Extract the [x, y] coordinate from the center of the cell holding the provided text.  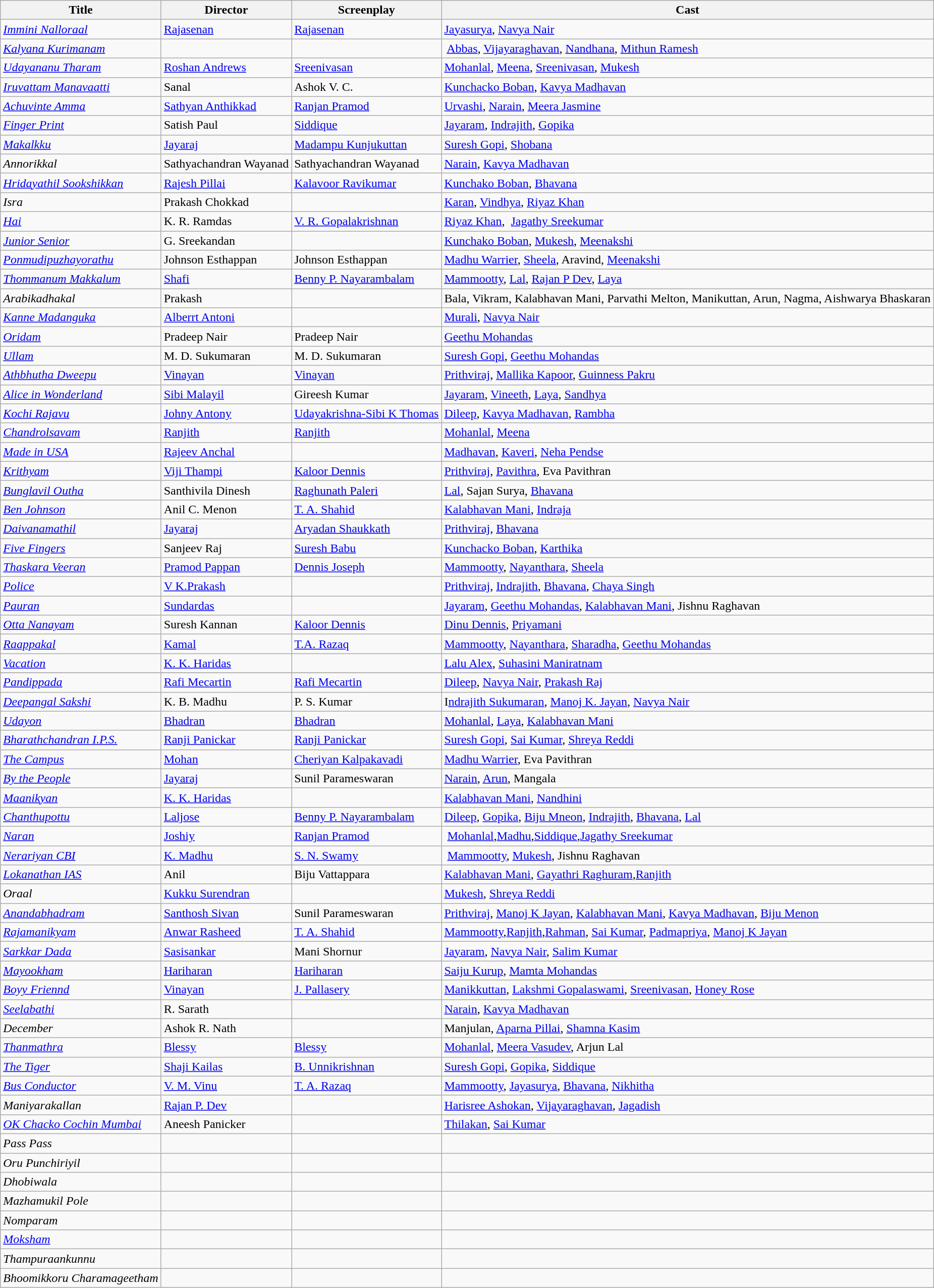
Lokanathan IAS [81, 875]
V K.Prakash [226, 586]
Kalabhavan Mani, Nandhini [687, 797]
Johny Antony [226, 413]
The Campus [81, 759]
Sanal [226, 87]
Mani Shornur [366, 951]
Nomparam [81, 1220]
Dileep, Kavya Madhavan, Rambha [687, 413]
Oraal [81, 894]
Prakash [226, 298]
Mammootty, Jayasurya, Bhavana, Nikhitha [687, 1086]
Jayaram, Vineeth, Laya, Sandhya [687, 394]
Pramod Pappan [226, 567]
Thaskara Veeran [81, 567]
Abbas, Vijayaraghavan, Nandhana, Mithun Ramesh [687, 48]
Lal, Sajan Surya, Bhavana [687, 490]
J. Pallasery [366, 990]
Ashok V. C. [366, 87]
Kalabhavan Mani, Gayathri Raghuram,Ranjith [687, 875]
Oru Punchiriyil [81, 1162]
Mayookham [81, 971]
Mohanlal,Madhu,Siddique,Jagathy Sreekumar [687, 836]
Suresh Gopi, Shobana [687, 144]
Udayakrishna-Sibi K Thomas [366, 413]
Thampuraankunnu [81, 1259]
Udayon [81, 721]
Cheriyan Kalpakavadi [366, 759]
Maanikyan [81, 797]
Anil C. Menon [226, 509]
Prithviraj, Indrajith, Bhavana, Chaya Singh [687, 586]
Ben Johnson [81, 509]
Dennis Joseph [366, 567]
Urvashi, Narain, Meera Jasmine [687, 106]
Jayaram, Geethu Mohandas, Kalabhavan Mani, Jishnu Raghavan [687, 606]
Rajan P. Dev [226, 1105]
Joshiy [226, 836]
Iruvattam Manavaatti [81, 87]
Maniyarakallan [81, 1105]
Udayananu Tharam [81, 68]
Thommanum Makkalum [81, 279]
Lalu Alex, Suhasini Maniratnam [687, 663]
Santhivila Dinesh [226, 490]
Junior Senior [81, 241]
Seelabathi [81, 1009]
Sibi Malayil [226, 394]
Makalkku [81, 144]
Ashok R. Nath [226, 1028]
Madhavan, Kaveri, Neha Pendse [687, 452]
Dileep, Gopika, Biju Mneon, Indrajith, Bhavana, Lal [687, 817]
Mammootty,Ranjith,Rahman, Sai Kumar, Padmapriya, Manoj K Jayan [687, 932]
The Tiger [81, 1066]
Suresh Kannan [226, 625]
Vacation [81, 663]
Suresh Gopi, Sai Kumar, Shreya Reddi [687, 740]
Raghunath Paleri [366, 490]
Madhu Warrier, Sheela, Aravind, Meenakshi [687, 260]
Screenplay [366, 10]
Naran [81, 836]
Prithviraj, Pavithra, Eva Pavithran [687, 471]
Bus Conductor [81, 1086]
Kukku Surendran [226, 894]
Rajeev Anchal [226, 452]
By the People [81, 778]
G. Sreekandan [226, 241]
Kunchako Boban, Mukesh, Meenakshi [687, 241]
B. Unnikrishnan [366, 1066]
Achuvinte Amma [81, 106]
V. M. Vinu [226, 1086]
Otta Nanayam [81, 625]
Kamal [226, 644]
Geethu Mohandas [687, 337]
Aneesh Panicker [226, 1124]
Sreenivasan [366, 68]
K. B. Madhu [226, 702]
Kalabhavan Mani, Indraja [687, 509]
Mammootty, Lal, Rajan P Dev, Laya [687, 279]
Manjulan, Aparna Pillai, Shamna Kasim [687, 1028]
Karan, Vindhya, Riyaz Khan [687, 202]
Viji Thampi [226, 471]
Pass Pass [81, 1143]
Sanjeev Raj [226, 548]
Sarkkar Dada [81, 951]
Five Fingers [81, 548]
Mohan [226, 759]
Laljose [226, 817]
Hai [81, 221]
Athbhutha Dweepu [81, 375]
Deepangal Sakshi [81, 702]
Chandrolsavam [81, 433]
Mohanlal, Meena [687, 433]
Alice in Wonderland [81, 394]
Shaji Kailas [226, 1066]
Dhobiwala [81, 1182]
Kunchako Boban, Bhavana [687, 183]
Chanthupottu [81, 817]
Cast [687, 10]
Jayasurya, Navya Nair [687, 29]
Thanmathra [81, 1047]
Rajesh Pillai [226, 183]
Mohanlal, Laya, Kalabhavan Mani [687, 721]
Nerariyan CBI [81, 855]
R. Sarath [226, 1009]
Arabikadhakal [81, 298]
Kalavoor Ravikumar [366, 183]
Oridam [81, 337]
Dileep, Navya Nair, Prakash Raj [687, 682]
Jayaram, Navya Nair, Salim Kumar [687, 951]
Title [81, 10]
K. Madhu [226, 855]
Prakash Chokkad [226, 202]
Alberrt Antoni [226, 317]
Bhoomikkoru Charamageetham [81, 1278]
Satish Paul [226, 125]
Mammootty, Nayanthara, Sharadha, Geethu Mohandas [687, 644]
Moksham [81, 1240]
Thilakan, Sai Kumar [687, 1124]
V. R. Gopalakrishnan [366, 221]
Kanne Madanguka [81, 317]
Hridayathil Sookshikkan [81, 183]
Mukesh, Shreya Reddi [687, 894]
Shafi [226, 279]
Jayaram, Indrajith, Gopika [687, 125]
Mammootty, Mukesh, Jishnu Raghavan [687, 855]
Suresh Gopi, Geethu Mohandas [687, 356]
Mohanlal, Meena, Sreenivasan, Mukesh [687, 68]
Roshan Andrews [226, 68]
Suresh Babu [366, 548]
S. N. Swamy [366, 855]
Immini Nalloraal [81, 29]
December [81, 1028]
Biju Vattappara [366, 875]
Madampu Kunjukuttan [366, 144]
Dinu Dennis, Priyamani [687, 625]
Made in USA [81, 452]
Rajamanikyam [81, 932]
Santhosh Sivan [226, 913]
Police [81, 586]
Sundardas [226, 606]
Mohanlal, Meera Vasudev, Arjun Lal [687, 1047]
Aryadan Shaukkath [366, 528]
Boyy Friennd [81, 990]
Kochi Rajavu [81, 413]
Narain, Arun, Mangala [687, 778]
Raappakal [81, 644]
P. S. Kumar [366, 702]
OK Chacko Cochin Mumbai [81, 1124]
Prithviraj, Bhavana [687, 528]
Mammootty, Nayanthara, Sheela [687, 567]
Anwar Rasheed [226, 932]
Sathyan Anthikkad [226, 106]
Finger Print [81, 125]
Bala, Vikram, Kalabhavan Mani, Parvathi Melton, Manikuttan, Arun, Nagma, Aishwarya Bhaskaran [687, 298]
Director [226, 10]
K. R. Ramdas [226, 221]
Kunchacko Boban, Kavya Madhavan [687, 87]
Mazhamukil Pole [81, 1201]
Pauran [81, 606]
T. A. Razaq [366, 1086]
Isra [81, 202]
Saiju Kurup, Mamta Mohandas [687, 971]
Prithviraj, Mallika Kapoor, Guinness Pakru [687, 375]
Murali, Navya Nair [687, 317]
Suresh Gopi, Gopika, Siddique [687, 1066]
Riyaz Khan, Jagathy Sreekumar [687, 221]
Bharathchandran I.P.S. [81, 740]
Pandippada [81, 682]
Prithviraj, Manoj K Jayan, Kalabhavan Mani, Kavya Madhavan, Biju Menon [687, 913]
Madhu Warrier, Eva Pavithran [687, 759]
Kalyana Kurimanam [81, 48]
Gireesh Kumar [366, 394]
Krithyam [81, 471]
Ullam [81, 356]
Daivanamathil [81, 528]
Anandabhadram [81, 913]
Siddique [366, 125]
Ponmudipuzhayorathu [81, 260]
T.A. Razaq [366, 644]
Anil [226, 875]
Indrajith Sukumaran, Manoj K. Jayan, Navya Nair [687, 702]
Bunglavil Outha [81, 490]
Manikkuttan, Lakshmi Gopalaswami, Sreenivasan, Honey Rose [687, 990]
Sasisankar [226, 951]
Kunchacko Boban, Karthika [687, 548]
Harisree Ashokan, Vijayaraghavan, Jagadish [687, 1105]
Annorikkal [81, 164]
